From the cell containing the given text, extract its center point as (X, Y) coordinate. 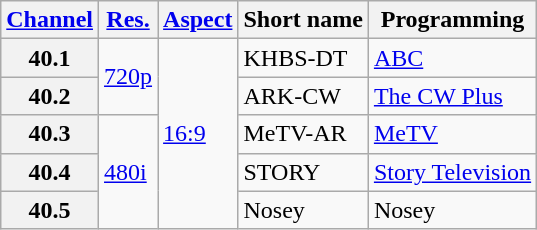
Short name (303, 20)
STORY (303, 172)
40.4 (50, 172)
40.3 (50, 134)
40.5 (50, 210)
Aspect (198, 20)
The CW Plus (452, 96)
KHBS-DT (303, 58)
16:9 (198, 134)
40.1 (50, 58)
720p (128, 77)
MeTV-AR (303, 134)
ARK-CW (303, 96)
480i (128, 172)
Channel (50, 20)
Res. (128, 20)
Story Television (452, 172)
Programming (452, 20)
40.2 (50, 96)
MeTV (452, 134)
ABC (452, 58)
